Search for the cell housing the specified text and yield its (x, y) center coordinate. 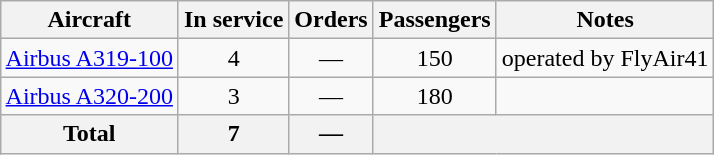
3 (233, 96)
Notes (605, 20)
operated by FlyAir41 (605, 58)
Passengers (434, 20)
Orders (331, 20)
Aircraft (89, 20)
Airbus A320-200 (89, 96)
180 (434, 96)
In service (233, 20)
4 (233, 58)
Airbus A319-100 (89, 58)
Total (89, 134)
150 (434, 58)
7 (233, 134)
